Return the (X, Y) coordinate for the center point of the cell that contains the specified text.  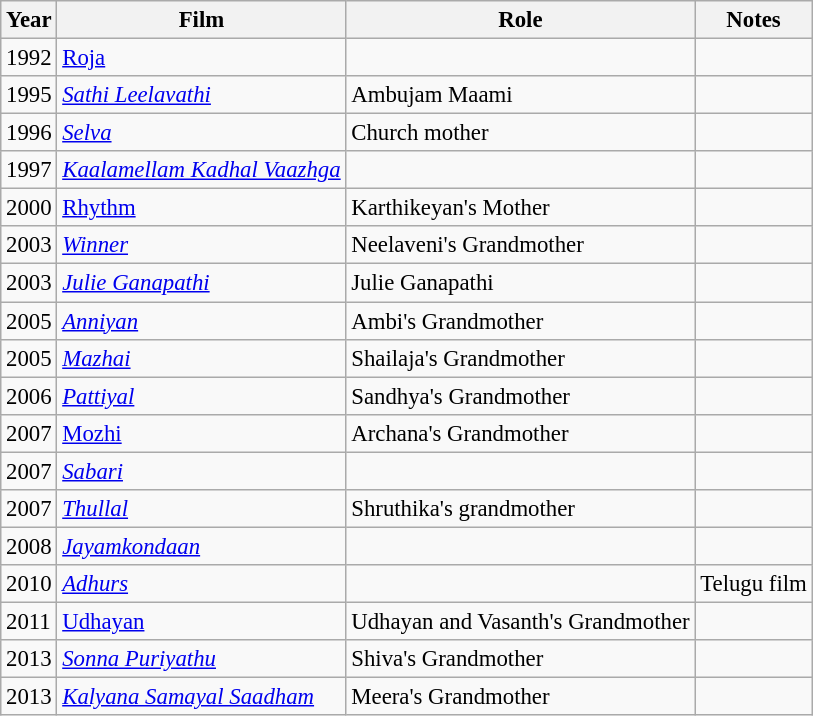
Thullal (202, 509)
Telugu film (754, 584)
Udhayan (202, 621)
1996 (29, 133)
Sandhya's Grandmother (520, 396)
Role (520, 20)
Archana's Grandmother (520, 433)
Winner (202, 245)
Udhayan and Vasanth's Grandmother (520, 621)
Selva (202, 133)
Kalyana Samayal Saadham (202, 697)
Notes (754, 20)
Sathi Leelavathi (202, 95)
2011 (29, 621)
1992 (29, 58)
Pattiyal (202, 396)
Film (202, 20)
Sonna Puriyathu (202, 659)
Roja (202, 58)
Sabari (202, 471)
1995 (29, 95)
2008 (29, 546)
Adhurs (202, 584)
Shruthika's grandmother (520, 509)
Jayamkondaan (202, 546)
Kaalamellam Kadhal Vaazhga (202, 170)
2006 (29, 396)
2010 (29, 584)
Church mother (520, 133)
Ambujam Maami (520, 95)
Anniyan (202, 321)
1997 (29, 170)
Meera's Grandmother (520, 697)
Year (29, 20)
Mozhi (202, 433)
Karthikeyan's Mother (520, 208)
Rhythm (202, 208)
Shiva's Grandmother (520, 659)
Shailaja's Grandmother (520, 358)
2000 (29, 208)
Mazhai (202, 358)
Neelaveni's Grandmother (520, 245)
Ambi's Grandmother (520, 321)
